Find where the given text appears and provide that cell's center as (X, Y) coordinate. 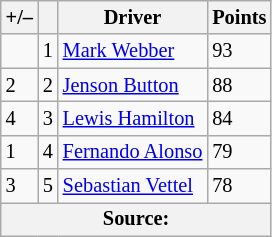
Points (239, 17)
93 (239, 51)
Driver (133, 17)
Mark Webber (133, 51)
79 (239, 152)
Source: (136, 219)
Jenson Button (133, 85)
88 (239, 85)
84 (239, 118)
Sebastian Vettel (133, 186)
Lewis Hamilton (133, 118)
Fernando Alonso (133, 152)
+/– (20, 17)
5 (48, 186)
78 (239, 186)
